From the cell containing the given text, extract its center point as (X, Y) coordinate. 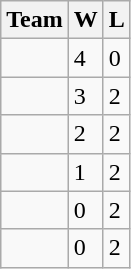
W (86, 20)
1 (86, 172)
3 (86, 96)
Team (35, 20)
4 (86, 58)
L (116, 20)
